Scan for the cell matching the given text and deliver its (x, y) coordinate at center. 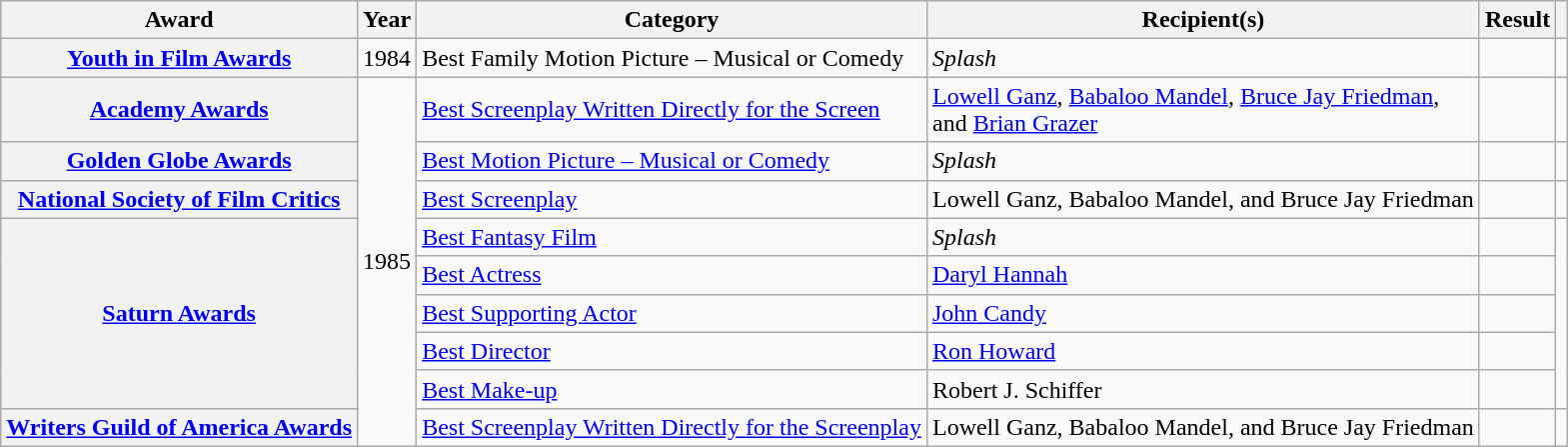
National Society of Film Critics (180, 199)
Best Director (672, 351)
Category (672, 20)
Recipient(s) (1203, 20)
Best Screenplay Written Directly for the Screenplay (672, 427)
1985 (388, 262)
Best Screenplay Written Directly for the Screen (672, 110)
Academy Awards (180, 110)
Best Family Motion Picture – Musical or Comedy (672, 58)
Best Fantasy Film (672, 237)
Year (388, 20)
Award (180, 20)
Robert J. Schiffer (1203, 389)
Ron Howard (1203, 351)
John Candy (1203, 313)
Best Actress (672, 275)
Golden Globe Awards (180, 161)
Result (1517, 20)
Best Screenplay (672, 199)
Saturn Awards (180, 313)
Youth in Film Awards (180, 58)
Daryl Hannah (1203, 275)
Writers Guild of America Awards (180, 427)
Best Motion Picture – Musical or Comedy (672, 161)
Best Supporting Actor (672, 313)
Best Make-up (672, 389)
1984 (388, 58)
Lowell Ganz, Babaloo Mandel, Bruce Jay Friedman,and Brian Grazer (1203, 110)
